Detect which cell encompasses the target text, then output its [x, y] center coordinate. 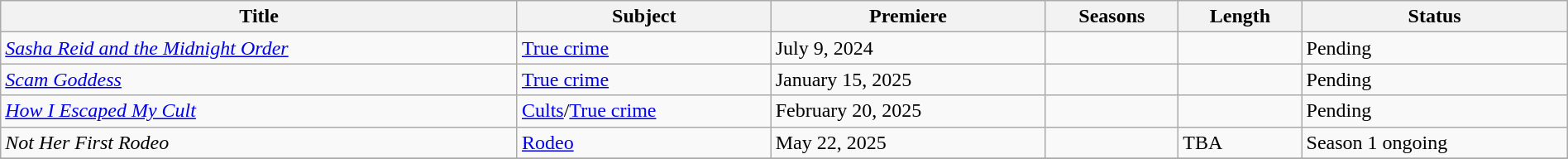
Not Her First Rodeo [260, 142]
July 9, 2024 [908, 48]
Scam Goddess [260, 79]
Rodeo [643, 142]
February 20, 2025 [908, 111]
Cults/True crime [643, 111]
Premiere [908, 17]
Seasons [1111, 17]
Season 1 ongoing [1434, 142]
Status [1434, 17]
Length [1241, 17]
TBA [1241, 142]
Subject [643, 17]
Title [260, 17]
January 15, 2025 [908, 79]
How I Escaped My Cult [260, 111]
May 22, 2025 [908, 142]
Sasha Reid and the Midnight Order [260, 48]
